Detect which cell encompasses the target text, then output its [X, Y] center coordinate. 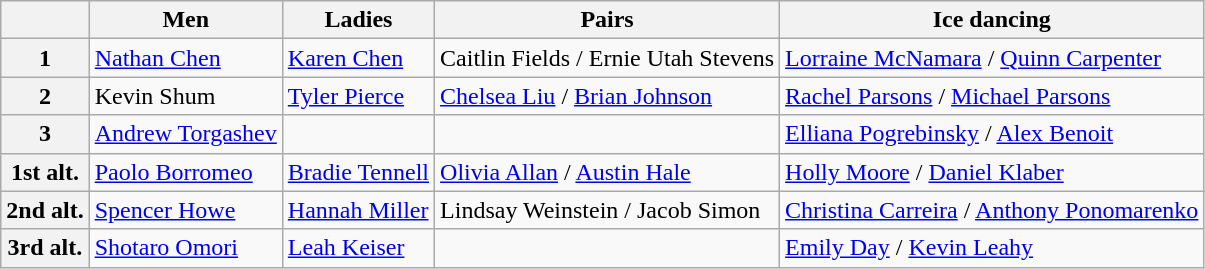
Nathan Chen [186, 58]
Rachel Parsons / Michael Parsons [992, 96]
Hannah Miller [358, 210]
Lindsay Weinstein / Jacob Simon [608, 210]
Paolo Borromeo [186, 172]
Elliana Pogrebinsky / Alex Benoit [992, 134]
Tyler Pierce [358, 96]
2nd alt. [45, 210]
Ladies [358, 20]
Kevin Shum [186, 96]
1 [45, 58]
Christina Carreira / Anthony Ponomarenko [992, 210]
Bradie Tennell [358, 172]
Ice dancing [992, 20]
Pairs [608, 20]
Caitlin Fields / Ernie Utah Stevens [608, 58]
Emily Day / Kevin Leahy [992, 248]
Men [186, 20]
Lorraine McNamara / Quinn Carpenter [992, 58]
Andrew Torgashev [186, 134]
Olivia Allan / Austin Hale [608, 172]
2 [45, 96]
Holly Moore / Daniel Klaber [992, 172]
Chelsea Liu / Brian Johnson [608, 96]
3 [45, 134]
3rd alt. [45, 248]
Shotaro Omori [186, 248]
Karen Chen [358, 58]
Spencer Howe [186, 210]
1st alt. [45, 172]
Leah Keiser [358, 248]
